Scan for the cell matching the given text and deliver its [x, y] coordinate at center. 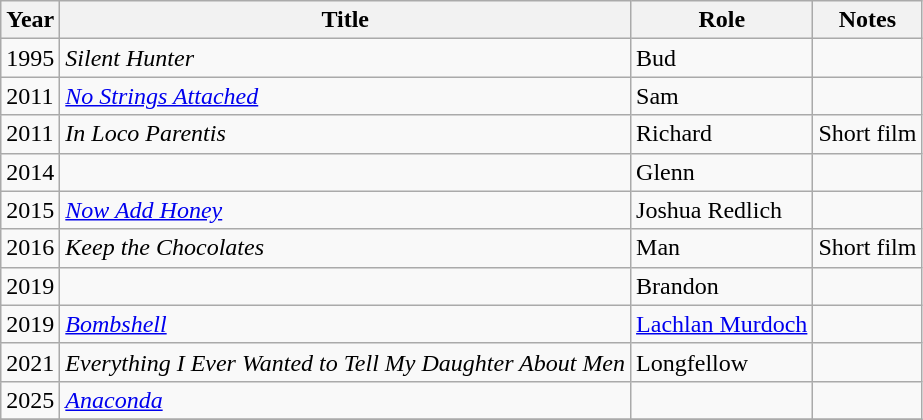
Sam [722, 96]
2021 [30, 362]
Lachlan Murdoch [722, 324]
Joshua Redlich [722, 210]
Title [346, 20]
1995 [30, 58]
2014 [30, 172]
Everything I Ever Wanted to Tell My Daughter About Men [346, 362]
Richard [722, 134]
Year [30, 20]
Man [722, 248]
Longfellow [722, 362]
Role [722, 20]
2016 [30, 248]
Glenn [722, 172]
Anaconda [346, 400]
Now Add Honey [346, 210]
Brandon [722, 286]
Silent Hunter [346, 58]
2025 [30, 400]
In Loco Parentis [346, 134]
Bombshell [346, 324]
Bud [722, 58]
Keep the Chocolates [346, 248]
No Strings Attached [346, 96]
2015 [30, 210]
Notes [868, 20]
